Identify which cell holds the provided text, then report its (X, Y) central coordinate. 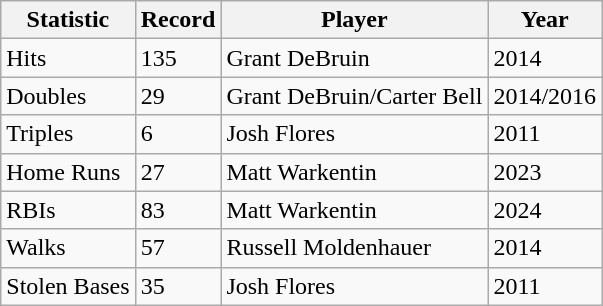
RBIs (68, 210)
Record (178, 20)
Player (354, 20)
Year (545, 20)
Statistic (68, 20)
35 (178, 286)
6 (178, 134)
2024 (545, 210)
Walks (68, 248)
Grant DeBruin (354, 58)
Triples (68, 134)
2023 (545, 172)
57 (178, 248)
27 (178, 172)
Home Runs (68, 172)
135 (178, 58)
Grant DeBruin/Carter Bell (354, 96)
Stolen Bases (68, 286)
2014/2016 (545, 96)
Hits (68, 58)
83 (178, 210)
Doubles (68, 96)
Russell Moldenhauer (354, 248)
29 (178, 96)
